Return (X, Y) of the center of cell containing provided text 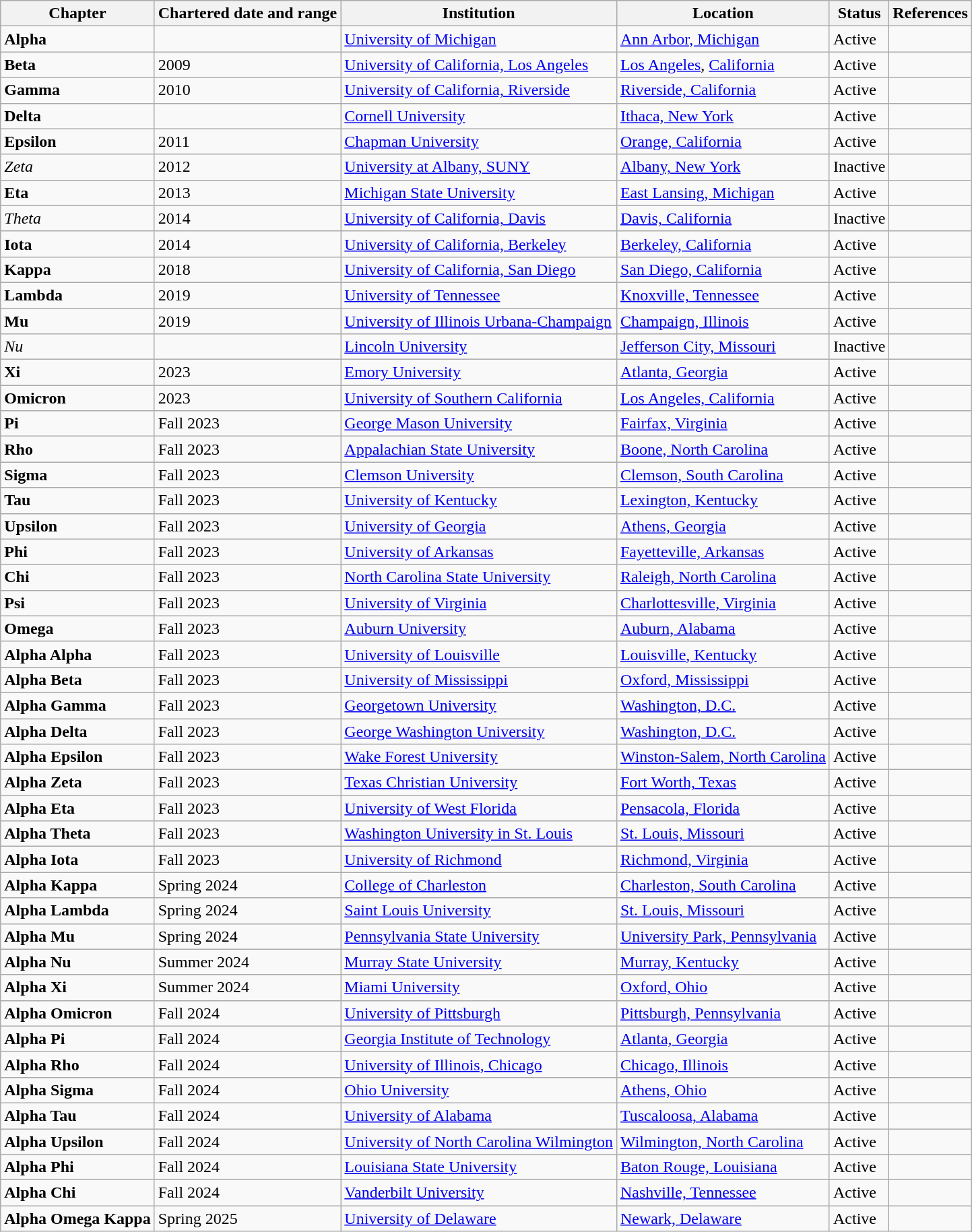
Texas Christian University (479, 783)
Clemson, South Carolina (723, 475)
Alpha (77, 39)
University of Illinois Urbana-Champaign (479, 321)
George Washington University (479, 731)
Fayetteville, Arkansas (723, 552)
Pi (77, 424)
University Park, Pennsylvania (723, 936)
Clemson University (479, 475)
Alpha Mu (77, 936)
Raleigh, North Carolina (723, 577)
Alpha Epsilon (77, 757)
2012 (248, 167)
Spring 2025 (248, 1219)
Status (859, 13)
Nu (77, 347)
Athens, Ohio (723, 1090)
Alpha Alpha (77, 654)
Alpha Gamma (77, 705)
University of Arkansas (479, 552)
University of Delaware (479, 1219)
University of California, Davis (479, 218)
Auburn, Alabama (723, 628)
Newark, Delaware (723, 1219)
Chicago, Illinois (723, 1064)
Lambda (77, 295)
2018 (248, 269)
University of Louisville (479, 654)
Oxford, Mississippi (723, 680)
North Carolina State University (479, 577)
Louisiana State University (479, 1167)
Rho (77, 449)
Nashville, Tennessee (723, 1193)
Riverside, California (723, 90)
Alpha Kappa (77, 885)
Baton Rouge, Louisiana (723, 1167)
Theta (77, 218)
Alpha Nu (77, 962)
Ohio University (479, 1090)
University of Tennessee (479, 295)
University of Virginia (479, 603)
Tuscaloosa, Alabama (723, 1115)
University of Kentucky (479, 500)
Appalachian State University (479, 449)
Charlottesville, Virginia (723, 603)
University of Michigan (479, 39)
Albany, New York (723, 167)
Cornell University (479, 116)
Alpha Xi (77, 987)
Chi (77, 577)
Iota (77, 244)
Institution (479, 13)
Pennsylvania State University (479, 936)
Alpha Phi (77, 1167)
Chartered date and range (248, 13)
Wake Forest University (479, 757)
Saint Louis University (479, 911)
Wilmington, North Carolina (723, 1142)
University of California, Riverside (479, 90)
East Lansing, Michigan (723, 193)
Omega (77, 628)
Delta (77, 116)
Mu (77, 321)
Alpha Delta (77, 731)
Miami University (479, 987)
Xi (77, 372)
Murray, Kentucky (723, 962)
Zeta (77, 167)
Sigma (77, 475)
Epsilon (77, 141)
Phi (77, 552)
Athens, Georgia (723, 526)
Kappa (77, 269)
University of Alabama (479, 1115)
Murray State University (479, 962)
University of California, Berkeley (479, 244)
Ann Arbor, Michigan (723, 39)
Beta (77, 65)
Alpha Beta (77, 680)
George Mason University (479, 424)
Emory University (479, 372)
University of Georgia (479, 526)
Boone, North Carolina (723, 449)
Fairfax, Virginia (723, 424)
Gamma (77, 90)
Richmond, Virginia (723, 860)
Davis, California (723, 218)
Alpha Zeta (77, 783)
Omicron (77, 398)
Psi (77, 603)
Eta (77, 193)
Chapman University (479, 141)
Tau (77, 500)
University of California, San Diego (479, 269)
2010 (248, 90)
Jefferson City, Missouri (723, 347)
2013 (248, 193)
References (931, 13)
University of Pittsburgh (479, 1013)
University of California, Los Angeles (479, 65)
Alpha Theta (77, 834)
Alpha Omega Kappa (77, 1219)
Auburn University (479, 628)
University of Southern California (479, 398)
Location (723, 13)
Vanderbilt University (479, 1193)
Alpha Pi (77, 1039)
Alpha Tau (77, 1115)
University at Albany, SUNY (479, 167)
Champaign, Illinois (723, 321)
Alpha Omicron (77, 1013)
College of Charleston (479, 885)
San Diego, California (723, 269)
Alpha Iota (77, 860)
Lexington, Kentucky (723, 500)
Michigan State University (479, 193)
University of North Carolina Wilmington (479, 1142)
Georgia Institute of Technology (479, 1039)
Ithaca, New York (723, 116)
Charleston, South Carolina (723, 885)
Georgetown University (479, 705)
2011 (248, 141)
Orange, California (723, 141)
Alpha Chi (77, 1193)
Washington University in St. Louis (479, 834)
Alpha Eta (77, 808)
Alpha Upsilon (77, 1142)
Alpha Rho (77, 1064)
Pensacola, Florida (723, 808)
University of West Florida (479, 808)
Oxford, Ohio (723, 987)
University of Illinois, Chicago (479, 1064)
Chapter (77, 13)
Alpha Lambda (77, 911)
Knoxville, Tennessee (723, 295)
Upsilon (77, 526)
2009 (248, 65)
Berkeley, California (723, 244)
Louisville, Kentucky (723, 654)
University of Richmond (479, 860)
University of Mississippi (479, 680)
Winston-Salem, North Carolina (723, 757)
Alpha Sigma (77, 1090)
Pittsburgh, Pennsylvania (723, 1013)
Fort Worth, Texas (723, 783)
Lincoln University (479, 347)
